Return [x, y] of the center of cell containing provided text 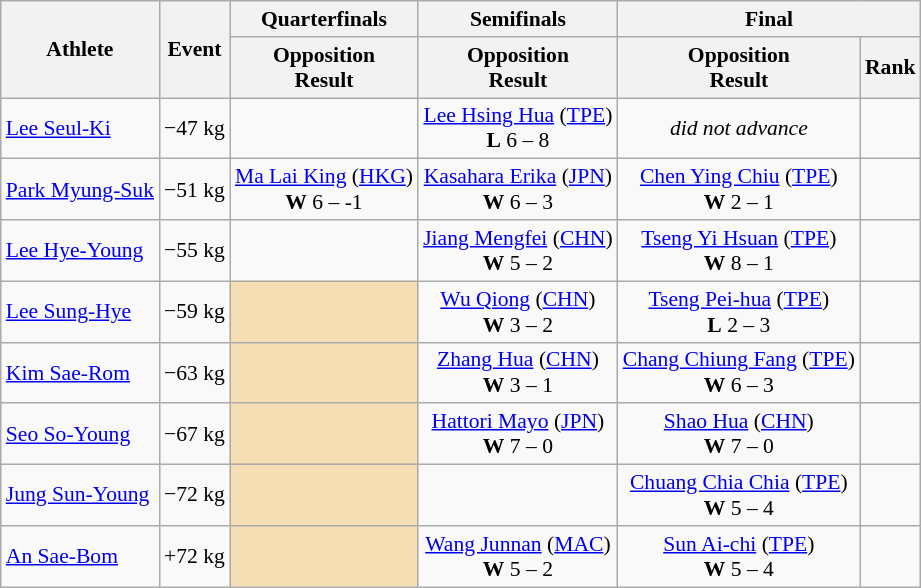
Wu Qiong (CHN)W 3 – 2 [518, 312]
Kim Sae-Rom [80, 372]
Tseng Yi Hsuan (TPE)W 8 – 1 [739, 250]
Jung Sun-Young [80, 496]
−59 kg [194, 312]
Wang Junnan (MAC)W 5 – 2 [518, 556]
−47 kg [194, 128]
Final [770, 19]
Tseng Pei-hua (TPE)L 2 – 3 [739, 312]
Kasahara Erika (JPN)W 6 – 3 [518, 190]
+72 kg [194, 556]
−63 kg [194, 372]
Chen Ying Chiu (TPE)W 2 – 1 [739, 190]
Seo So-Young [80, 434]
Lee Hsing Hua (TPE)L 6 – 8 [518, 128]
did not advance [739, 128]
−51 kg [194, 190]
Shao Hua (CHN)W 7 – 0 [739, 434]
Jiang Mengfei (CHN)W 5 – 2 [518, 250]
Chang Chiung Fang (TPE)W 6 – 3 [739, 372]
−55 kg [194, 250]
Event [194, 50]
Sun Ai-chi (TPE)W 5 – 4 [739, 556]
Lee Seul-Ki [80, 128]
Semifinals [518, 19]
Rank [890, 68]
Quarterfinals [324, 19]
Athlete [80, 50]
Park Myung-Suk [80, 190]
Chuang Chia Chia (TPE)W 5 – 4 [739, 496]
Ma Lai King (HKG)W 6 – -1 [324, 190]
An Sae-Bom [80, 556]
−72 kg [194, 496]
Hattori Mayo (JPN)W 7 – 0 [518, 434]
Zhang Hua (CHN)W 3 – 1 [518, 372]
Lee Hye-Young [80, 250]
−67 kg [194, 434]
Lee Sung-Hye [80, 312]
